Extract the (X, Y) coordinate from the center of the cell holding the provided text.  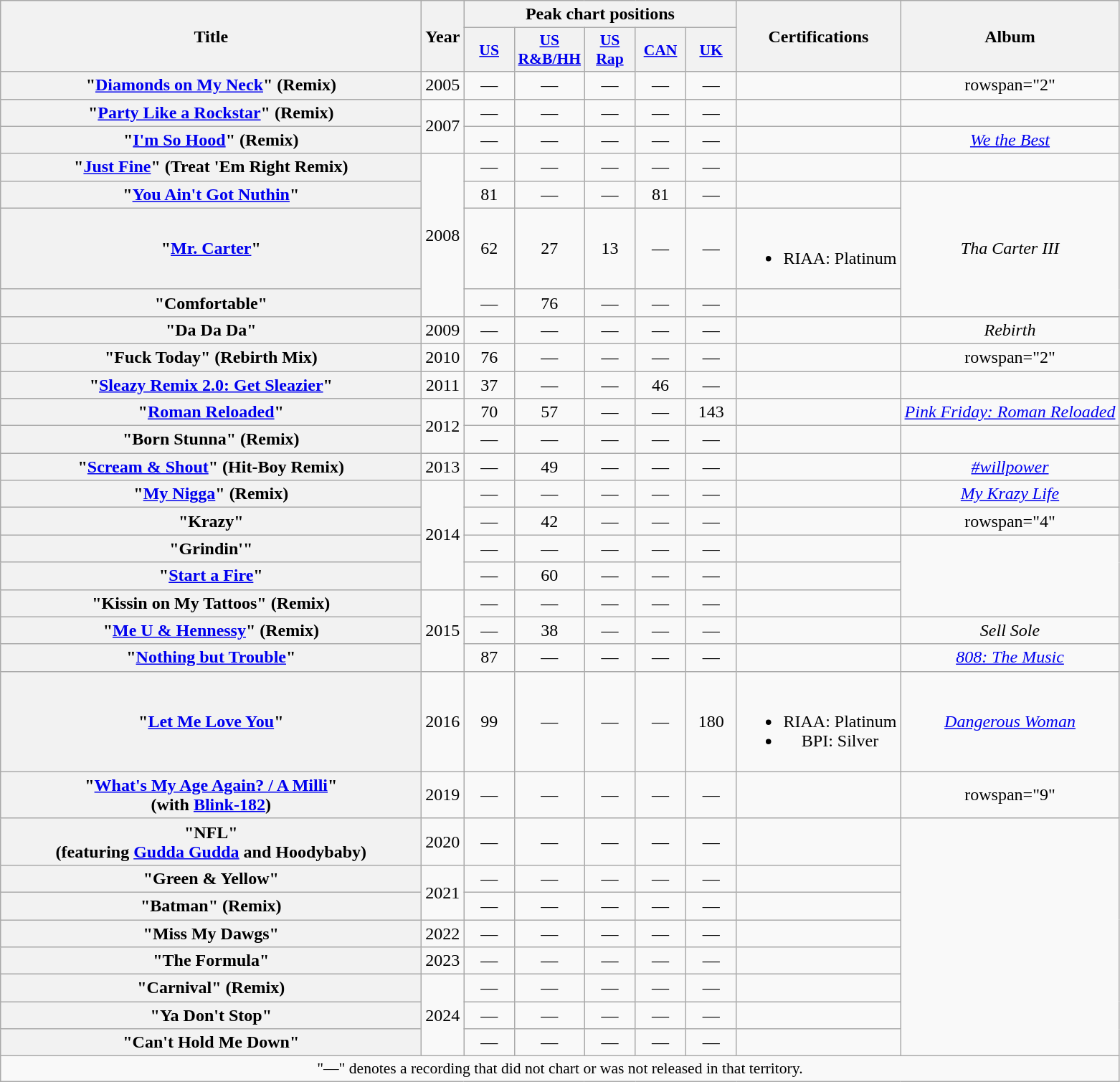
UK (711, 50)
37 (489, 385)
"Me U & Hennessy" (Remix) (211, 630)
USR&B/HH (549, 50)
2010 (443, 357)
2015 (443, 630)
"—" denotes a recording that did not chart or was not released in that territory. (560, 1069)
2007 (443, 126)
"Carnival" (Remix) (211, 988)
"Grindin'" (211, 549)
"Diamonds on My Neck" (Remix) (211, 85)
"Born Stunna" (Remix) (211, 440)
2020 (443, 842)
Sell Sole (1010, 630)
60 (549, 576)
rowspan="9" (1010, 794)
rowspan="4" (1010, 521)
"You Ain't Got Nuthin" (211, 194)
99 (489, 721)
2005 (443, 85)
Album (1010, 36)
2023 (443, 961)
"The Formula" (211, 961)
"Let Me Love You" (211, 721)
2021 (443, 892)
70 (489, 412)
We the Best (1010, 140)
"Comfortable" (211, 303)
2016 (443, 721)
143 (711, 412)
13 (609, 248)
Tha Carter III (1010, 248)
46 (661, 385)
"Krazy" (211, 521)
27 (549, 248)
2008 (443, 235)
62 (489, 248)
"What's My Age Again? / A Milli"(with Blink-182) (211, 794)
Peak chart positions (600, 14)
CAN (661, 50)
2019 (443, 794)
RIAA: PlatinumBPI: Silver (819, 721)
42 (549, 521)
2009 (443, 330)
"Mr. Carter" (211, 248)
US (489, 50)
"Green & Yellow" (211, 878)
RIAA: Platinum (819, 248)
49 (549, 467)
"My Nigga" (Remix) (211, 494)
"Can't Hold Me Down" (211, 1043)
87 (489, 658)
"Just Fine" (Treat 'Em Right Remix) (211, 167)
"Fuck Today" (Rebirth Mix) (211, 357)
"Da Da Da" (211, 330)
2011 (443, 385)
2022 (443, 933)
Pink Friday: Roman Reloaded (1010, 412)
38 (549, 630)
#willpower (1010, 467)
180 (711, 721)
Certifications (819, 36)
Year (443, 36)
"Miss My Dawgs" (211, 933)
Rebirth (1010, 330)
USRap (609, 50)
"NFL"(featuring Gudda Gudda and Hoodybaby) (211, 842)
"Start a Fire" (211, 576)
2012 (443, 426)
"Nothing but Trouble" (211, 658)
"Kissin on My Tattoos" (Remix) (211, 603)
My Krazy Life (1010, 494)
57 (549, 412)
Dangerous Woman (1010, 721)
2024 (443, 1015)
"Party Like a Rockstar" (Remix) (211, 113)
"I'm So Hood" (Remix) (211, 140)
2013 (443, 467)
2014 (443, 535)
808: The Music (1010, 658)
"Scream & Shout" (Hit-Boy Remix) (211, 467)
"Ya Don't Stop" (211, 1015)
"Sleazy Remix 2.0: Get Sleazier" (211, 385)
"Batman" (Remix) (211, 906)
Title (211, 36)
"Roman Reloaded" (211, 412)
